Scan for the cell matching the given text and deliver its [X, Y] coordinate at center. 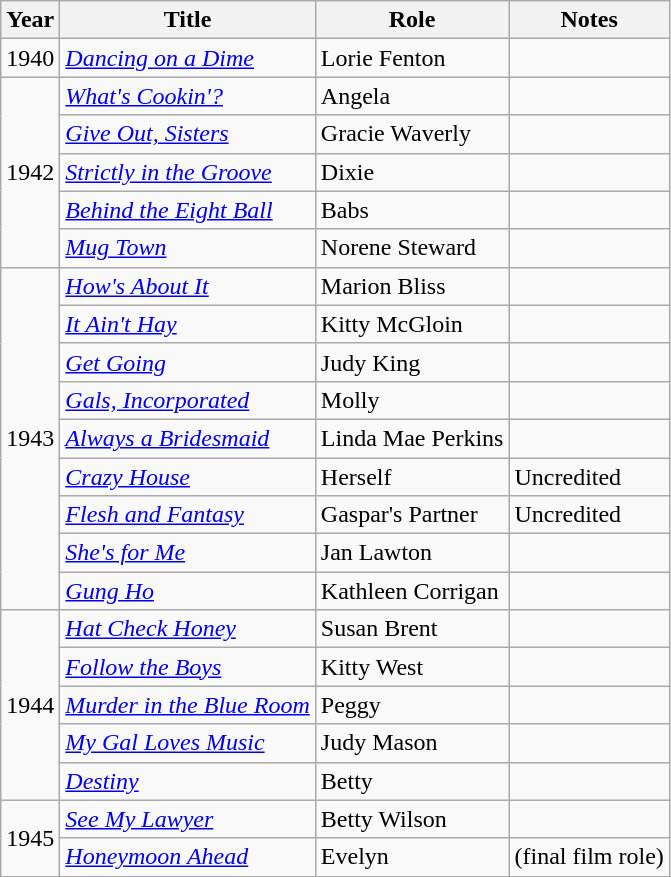
Gracie Waverly [412, 134]
Kitty West [412, 667]
Crazy House [188, 477]
Behind the Eight Ball [188, 210]
Molly [412, 400]
Title [188, 20]
Gaspar's Partner [412, 515]
Hat Check Honey [188, 629]
Kitty McGloin [412, 324]
Get Going [188, 362]
What's Cookin'? [188, 96]
Kathleen Corrigan [412, 591]
Dancing on a Dime [188, 58]
Give Out, Sisters [188, 134]
Dixie [412, 172]
Notes [589, 20]
Marion Bliss [412, 286]
Evelyn [412, 857]
Flesh and Fantasy [188, 515]
Murder in the Blue Room [188, 705]
Judy King [412, 362]
Year [30, 20]
Babs [412, 210]
Peggy [412, 705]
(final film role) [589, 857]
Destiny [188, 781]
1943 [30, 438]
1944 [30, 705]
Follow the Boys [188, 667]
Gals, Incorporated [188, 400]
Lorie Fenton [412, 58]
My Gal Loves Music [188, 743]
Jan Lawton [412, 553]
1945 [30, 838]
Linda Mae Perkins [412, 438]
She's for Me [188, 553]
Susan Brent [412, 629]
Norene Steward [412, 248]
1940 [30, 58]
Role [412, 20]
It Ain't Hay [188, 324]
Strictly in the Groove [188, 172]
Betty Wilson [412, 819]
Herself [412, 477]
Angela [412, 96]
Gung Ho [188, 591]
1942 [30, 172]
How's About It [188, 286]
See My Lawyer [188, 819]
Honeymoon Ahead [188, 857]
Always a Bridesmaid [188, 438]
Judy Mason [412, 743]
Mug Town [188, 248]
Betty [412, 781]
